Locate the cell with the specified text and output its (x, y) center coordinate. 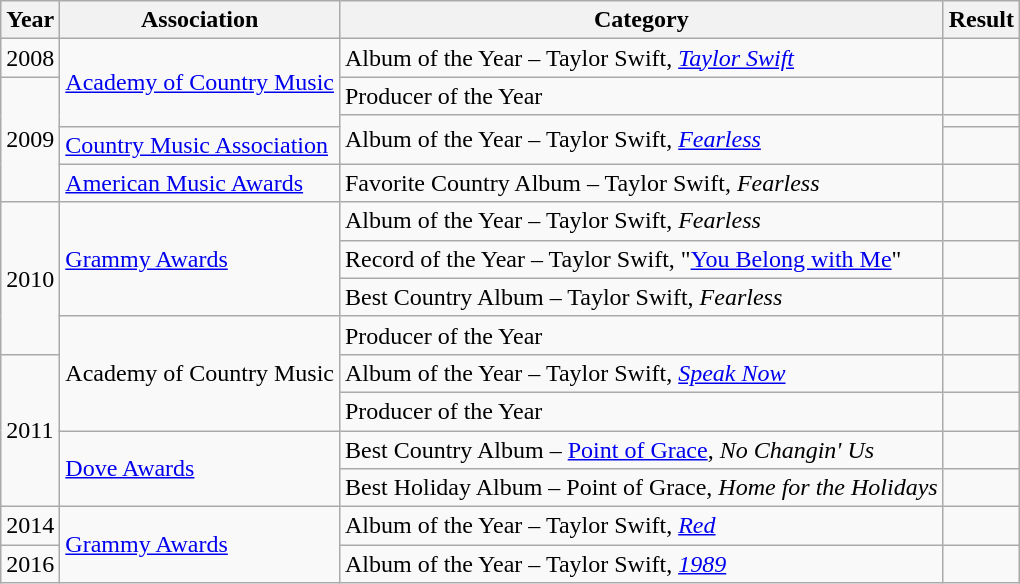
Best Country Album – Point of Grace, No Changin' Us (641, 449)
American Music Awards (200, 183)
2011 (30, 430)
Dove Awards (200, 468)
Best Country Album – Taylor Swift, Fearless (641, 297)
Album of the Year – Taylor Swift, Taylor Swift (641, 58)
Country Music Association (200, 145)
Favorite Country Album – Taylor Swift, Fearless (641, 183)
Album of the Year – Taylor Swift, Speak Now (641, 373)
Result (981, 20)
Album of the Year – Taylor Swift, 1989 (641, 564)
Record of the Year – Taylor Swift, "You Belong with Me" (641, 259)
2016 (30, 564)
Association (200, 20)
2008 (30, 58)
2009 (30, 140)
Album of the Year – Taylor Swift, Red (641, 526)
Best Holiday Album – Point of Grace, Home for the Holidays (641, 488)
2010 (30, 278)
Category (641, 20)
2014 (30, 526)
Year (30, 20)
